Determine the (X, Y) coordinate at the center of the cell enclosing the given text.  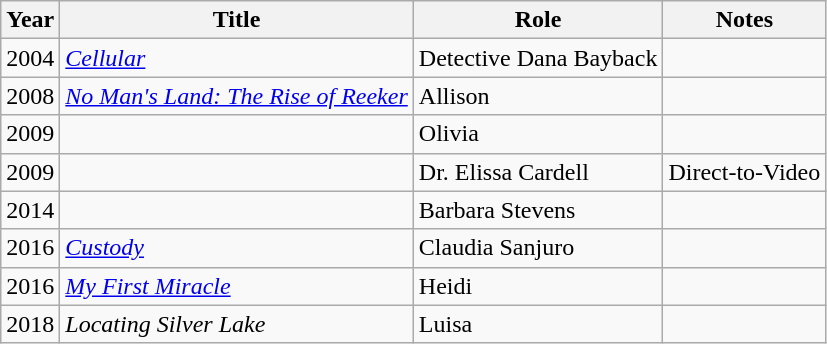
Role (538, 20)
2008 (30, 96)
Locating Silver Lake (236, 324)
Heidi (538, 286)
Notes (744, 20)
Luisa (538, 324)
My First Miracle (236, 286)
Allison (538, 96)
2014 (30, 210)
Custody (236, 248)
Direct-to-Video (744, 172)
Olivia (538, 134)
Claudia Sanjuro (538, 248)
Dr. Elissa Cardell (538, 172)
Title (236, 20)
Year (30, 20)
Barbara Stevens (538, 210)
2018 (30, 324)
2004 (30, 58)
No Man's Land: The Rise of Reeker (236, 96)
Detective Dana Bayback (538, 58)
Cellular (236, 58)
